From the cell containing the given text, extract its center point as (X, Y) coordinate. 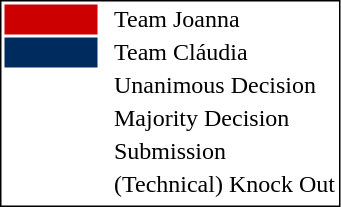
(Technical) Knock Out (224, 185)
Team Joanna (224, 19)
Team Cláudia (224, 53)
Unanimous Decision (224, 85)
Majority Decision (224, 119)
Submission (224, 151)
